Determine the (x, y) coordinate at the center of the cell enclosing the given text.  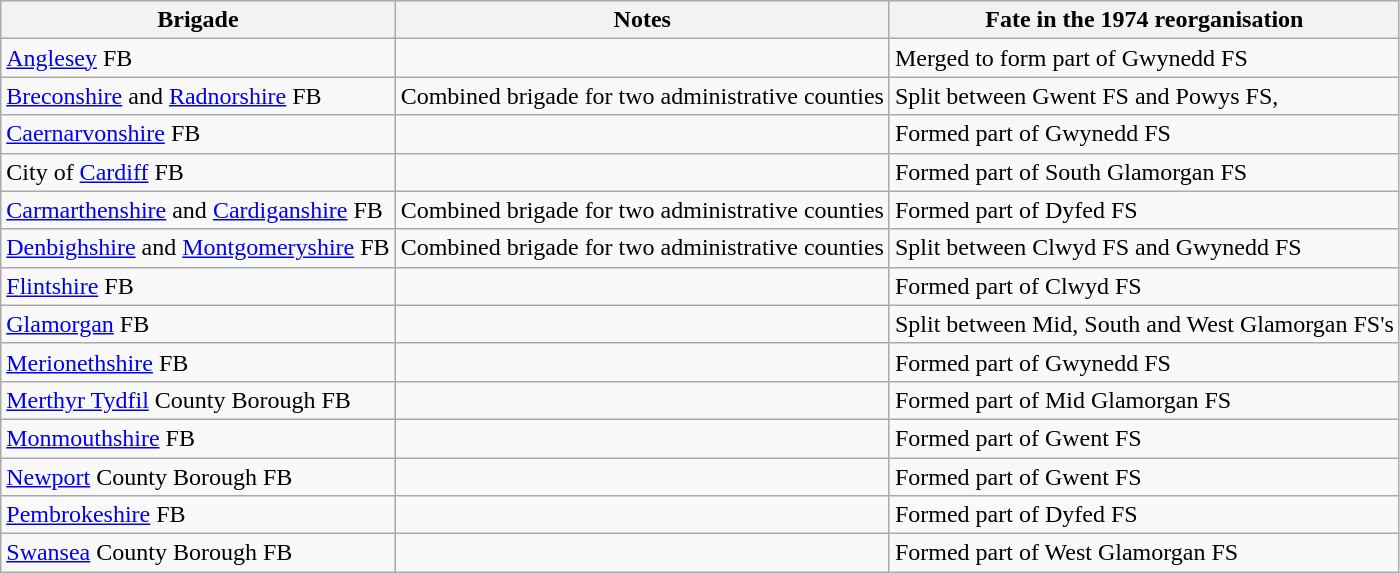
Newport County Borough FB (198, 477)
Caernarvonshire FB (198, 134)
Formed part of Mid Glamorgan FS (1144, 400)
City of Cardiff FB (198, 172)
Formed part of West Glamorgan FS (1144, 553)
Split between Clwyd FS and Gwynedd FS (1144, 248)
Glamorgan FB (198, 324)
Merionethshire FB (198, 362)
Denbighshire and Montgomeryshire FB (198, 248)
Flintshire FB (198, 286)
Formed part of South Glamorgan FS (1144, 172)
Monmouthshire FB (198, 438)
Split between Mid, South and West Glamorgan FS's (1144, 324)
Carmarthenshire and Cardiganshire FB (198, 210)
Brigade (198, 20)
Split between Gwent FS and Powys FS, (1144, 96)
Breconshire and Radnorshire FB (198, 96)
Formed part of Clwyd FS (1144, 286)
Fate in the 1974 reorganisation (1144, 20)
Pembrokeshire FB (198, 515)
Notes (642, 20)
Anglesey FB (198, 58)
Merged to form part of Gwynedd FS (1144, 58)
Merthyr Tydfil County Borough FB (198, 400)
Swansea County Borough FB (198, 553)
